Scan for the cell matching the given text and deliver its (x, y) coordinate at center. 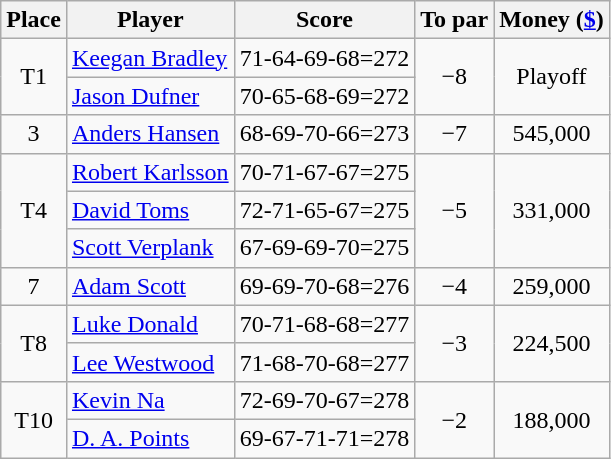
69-69-70-68=276 (324, 286)
71-68-70-68=277 (324, 362)
72-71-65-67=275 (324, 210)
Lee Westwood (150, 362)
224,500 (552, 343)
3 (34, 134)
545,000 (552, 134)
−2 (454, 419)
Score (324, 20)
72-69-70-67=278 (324, 400)
Money ($) (552, 20)
Anders Hansen (150, 134)
71-64-69-68=272 (324, 58)
67-69-69-70=275 (324, 248)
68-69-70-66=273 (324, 134)
David Toms (150, 210)
Robert Karlsson (150, 172)
Playoff (552, 77)
T8 (34, 343)
Keegan Bradley (150, 58)
Luke Donald (150, 324)
69-67-71-71=278 (324, 438)
Place (34, 20)
−4 (454, 286)
Scott Verplank (150, 248)
D. A. Points (150, 438)
Adam Scott (150, 286)
70-71-68-68=277 (324, 324)
Player (150, 20)
T10 (34, 419)
70-65-68-69=272 (324, 96)
7 (34, 286)
331,000 (552, 210)
70-71-67-67=275 (324, 172)
T1 (34, 77)
259,000 (552, 286)
−7 (454, 134)
To par (454, 20)
−8 (454, 77)
Jason Dufner (150, 96)
T4 (34, 210)
Kevin Na (150, 400)
−5 (454, 210)
188,000 (552, 419)
−3 (454, 343)
